Extract the [x, y] coordinate from the center of the cell holding the provided text.  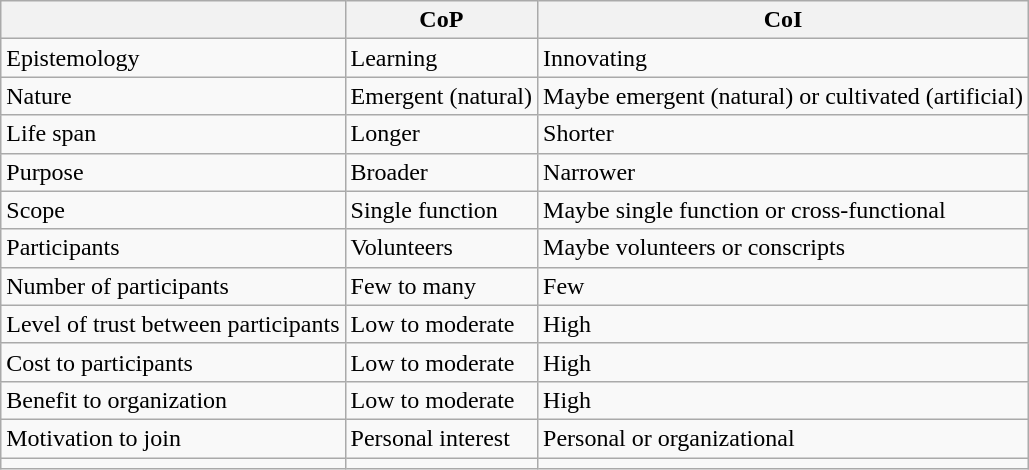
Nature [173, 96]
Few [784, 286]
Scope [173, 210]
Purpose [173, 172]
Maybe emergent (natural) or cultivated (artificial) [784, 96]
CoI [784, 20]
Maybe volunteers or conscripts [784, 248]
Personal interest [442, 438]
CoP [442, 20]
Shorter [784, 134]
Level of trust between participants [173, 324]
Cost to participants [173, 362]
Innovating [784, 58]
Participants [173, 248]
Benefit to organization [173, 400]
Emergent (natural) [442, 96]
Single function [442, 210]
Epistemology [173, 58]
Life span [173, 134]
Narrower [784, 172]
Number of participants [173, 286]
Motivation to join [173, 438]
Few to many [442, 286]
Volunteers [442, 248]
Broader [442, 172]
Maybe single function or cross-functional [784, 210]
Personal or organizational [784, 438]
Learning [442, 58]
Longer [442, 134]
